Capture the cell that displays the provided text and extract its [X, Y] central coordinate. 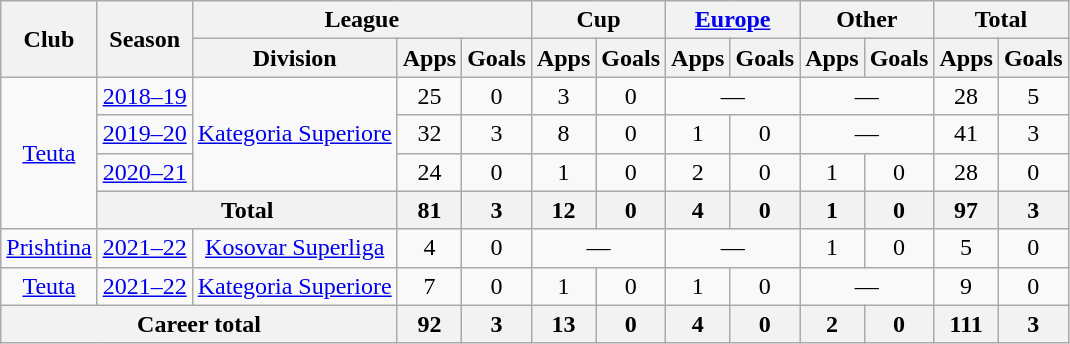
Prishtina [49, 248]
97 [966, 210]
2019–20 [144, 134]
81 [429, 210]
111 [966, 324]
Other [867, 20]
Season [144, 39]
League [362, 20]
32 [429, 134]
7 [429, 286]
8 [563, 134]
12 [563, 210]
13 [563, 324]
24 [429, 172]
Cup [598, 20]
41 [966, 134]
2018–19 [144, 96]
Division [294, 58]
92 [429, 324]
Club [49, 39]
9 [966, 286]
2020–21 [144, 172]
25 [429, 96]
Career total [199, 324]
Europe [733, 20]
Kosovar Superliga [294, 248]
